Locate the cell with the specified text and output its [X, Y] center coordinate. 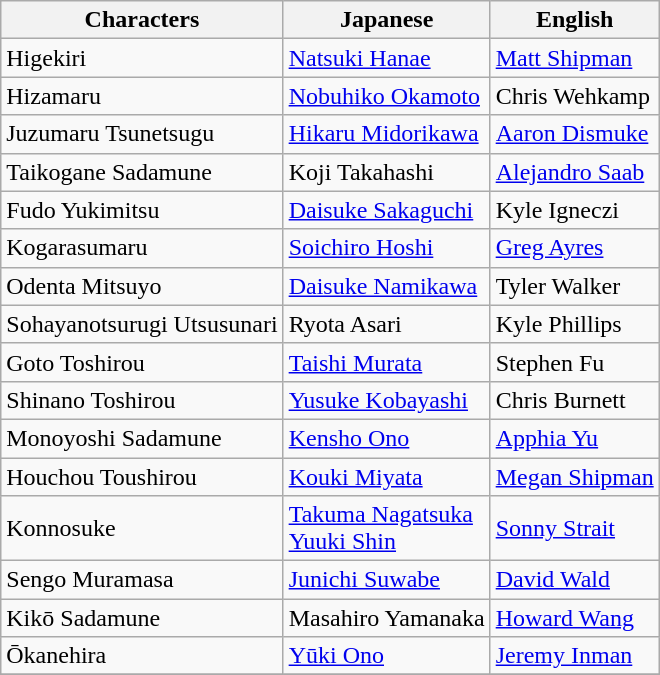
Houchou Toushirou [142, 477]
Megan Shipman [574, 477]
Takuma NagatsukaYuuki Shin [386, 528]
Konnosuke [142, 528]
Kyle Phillips [574, 324]
Hikaru Midorikawa [386, 134]
Kogarasumaru [142, 248]
Soichiro Hoshi [386, 248]
Shinano Toshirou [142, 400]
Howard Wang [574, 618]
Daisuke Sakaguchi [386, 210]
Natsuki Hanae [386, 58]
Kikō Sadamune [142, 618]
Ryota Asari [386, 324]
Koji Takahashi [386, 172]
Japanese [386, 20]
Tyler Walker [574, 286]
Monoyoshi Sadamune [142, 438]
Goto Toshirou [142, 362]
Sonny Strait [574, 528]
Alejandro Saab [574, 172]
Juzumaru Tsunetsugu [142, 134]
Kensho Ono [386, 438]
Masahiro Yamanaka [386, 618]
Sengo Muramasa [142, 580]
Taishi Murata [386, 362]
Sohayanotsurugi Utsusunari [142, 324]
Kyle Igneczi [574, 210]
Ōkanehira [142, 656]
Yūki Ono [386, 656]
Characters [142, 20]
Chris Burnett [574, 400]
Jeremy Inman [574, 656]
Daisuke Namikawa [386, 286]
Nobuhiko Okamoto [386, 96]
English [574, 20]
Stephen Fu [574, 362]
Junichi Suwabe [386, 580]
Chris Wehkamp [574, 96]
Kouki Miyata [386, 477]
Fudo Yukimitsu [142, 210]
Yusuke Kobayashi [386, 400]
Hizamaru [142, 96]
David Wald [574, 580]
Taikogane Sadamune [142, 172]
Aaron Dismuke [574, 134]
Matt Shipman [574, 58]
Higekiri [142, 58]
Apphia Yu [574, 438]
Odenta Mitsuyo [142, 286]
Greg Ayres [574, 248]
